For the text-containing cell, return its midpoint in [x, y] coordinate format. 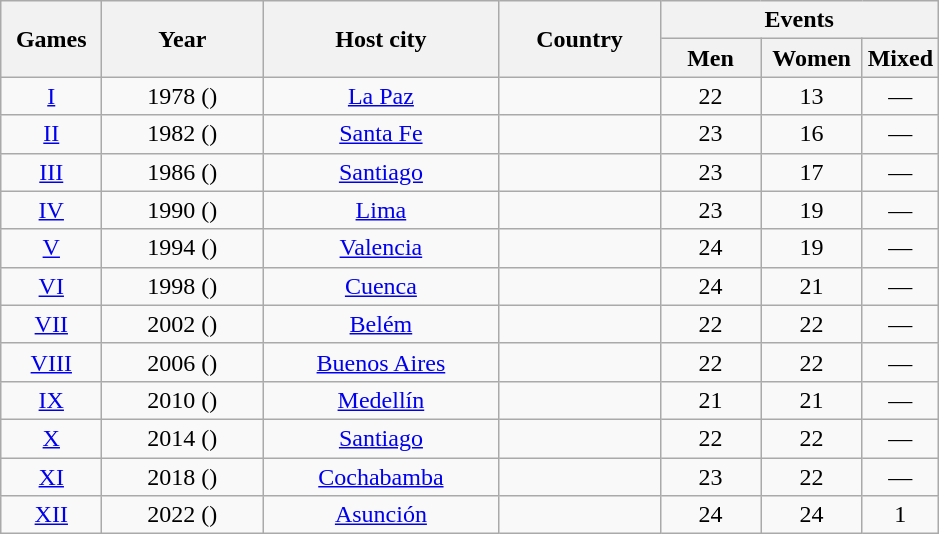
II [52, 134]
2006 () [182, 362]
2022 () [182, 515]
VIII [52, 362]
Men [710, 58]
VII [52, 324]
Lima [381, 210]
2002 () [182, 324]
1998 () [182, 286]
1990 () [182, 210]
2018 () [182, 477]
Cuenca [381, 286]
1978 () [182, 96]
Cochabamba [381, 477]
VI [52, 286]
17 [812, 172]
2010 () [182, 400]
Mixed [900, 58]
Events [800, 20]
Buenos Aires [381, 362]
Year [182, 39]
La Paz [381, 96]
IV [52, 210]
Games [52, 39]
X [52, 438]
IX [52, 400]
2014 () [182, 438]
V [52, 248]
13 [812, 96]
16 [812, 134]
Valencia [381, 248]
1982 () [182, 134]
Santa Fe [381, 134]
XI [52, 477]
1994 () [182, 248]
Host city [381, 39]
Country [580, 39]
XII [52, 515]
III [52, 172]
1 [900, 515]
1986 () [182, 172]
Medellín [381, 400]
Asunción [381, 515]
Women [812, 58]
I [52, 96]
Belém [381, 324]
